Return (X, Y) of the center of cell containing provided text 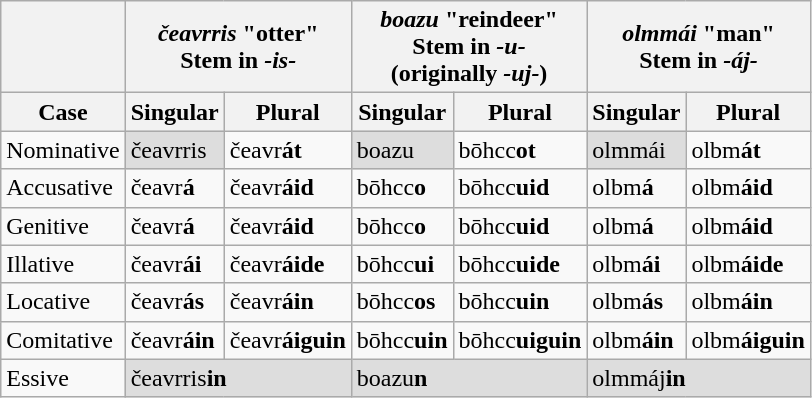
olbmái (636, 264)
bōhccot (520, 150)
olmmái (636, 150)
bōhccos (402, 302)
bōhccuiguin (520, 340)
Case (63, 112)
bōhccui (402, 264)
čeavrris "otter"Stem in -is- (238, 47)
Illative (63, 264)
čeavráiguin (288, 340)
Comitative (63, 340)
čeavrás (174, 302)
Genitive (63, 226)
Essive (63, 378)
boazu (402, 150)
olbmáide (748, 264)
bōhccuide (520, 264)
olmmái "man"Stem in -áj- (699, 47)
olbmás (636, 302)
olbmáiguin (748, 340)
čeavráide (288, 264)
čeavrris (174, 150)
olbmát (748, 150)
Nominative (63, 150)
čeavrrisin (238, 378)
čeavrái (174, 264)
boazu "reindeer"Stem in -u-(originally -uj-) (469, 47)
olmmájin (699, 378)
Accusative (63, 188)
Locative (63, 302)
čeavrát (288, 150)
boazun (469, 378)
